For the text-containing cell, return its midpoint in [X, Y] coordinate format. 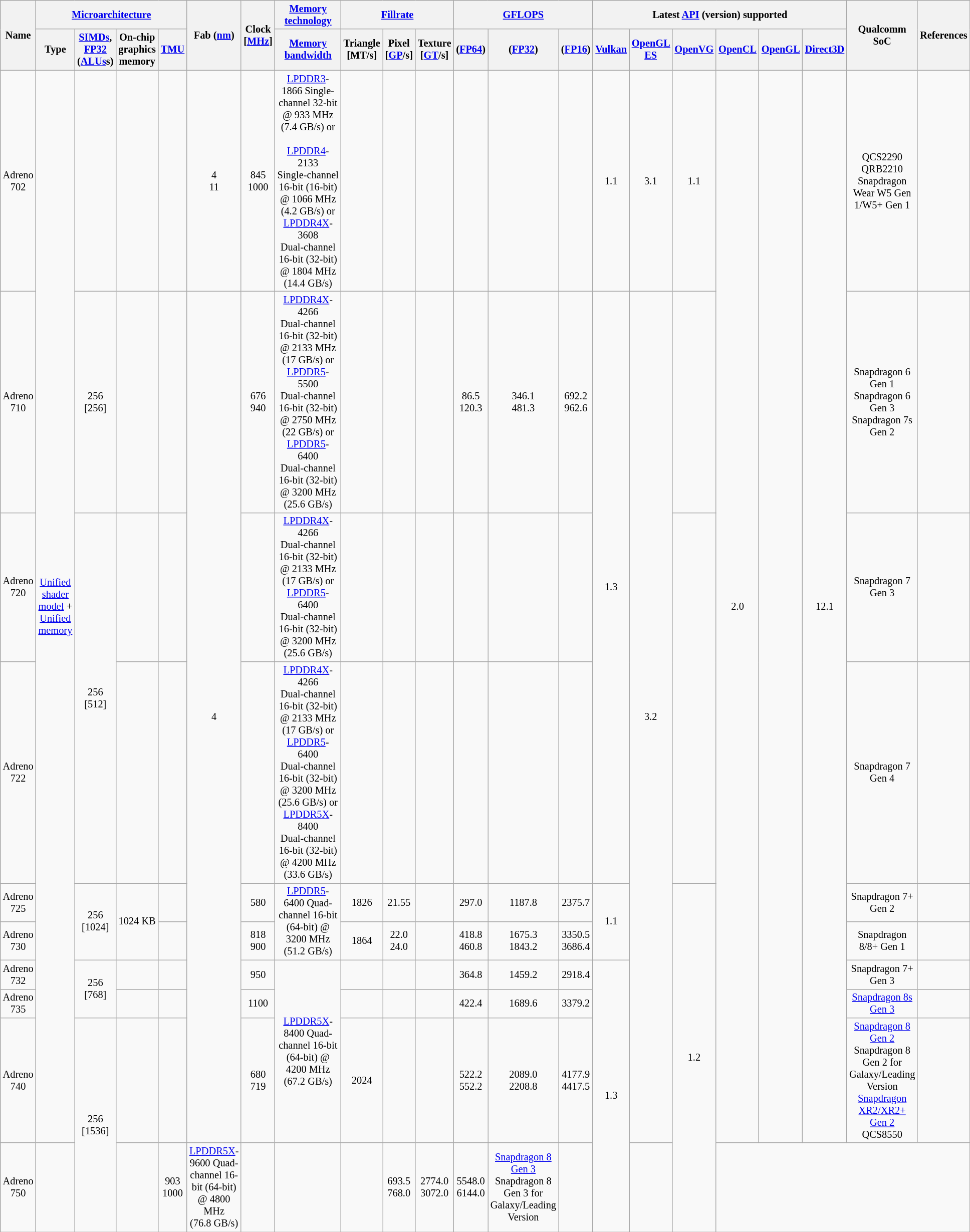
3379.2 [576, 1004]
LPDDR4X-4266 Dual‑channel 16‑bit (32-bit) @ 2133 MHz (17 GB/s) orLPDDR5-6400 Dual‑channel 16‑bit (32-bit) @ 3200 MHz (25.6 GB/s) [308, 587]
676940 [258, 402]
4 [214, 717]
418.8460.8 [471, 941]
Snapdragon 8/8+ Gen 1 [882, 941]
Snapdragon 8 Gen 2Snapdragon 8 Gen 2 for Galaxy/Leading VersionSnapdragon XR2/XR2+ Gen 2QCS8550 [882, 1080]
1864 [362, 941]
Adreno 732 [18, 974]
Adreno 720 [18, 587]
Snapdragon 7 Gen 3 [882, 587]
21.55 [399, 902]
256[512] [95, 697]
Microarchitecture [112, 15]
Snapdragon 8 Gen 3Snapdragon 8 Gen 3 for Galaxy/Leading Version [523, 1187]
LPDDR5X-9600 Quad-channel 16-bit (64-bit) @ 4800 MHz (76.8 GB/s) [214, 1187]
692.2962.6 [576, 402]
22.024.0 [399, 941]
LPDDR5-6400 Quad-channel 16-bit (64-bit) @ 3200 MHz (51.2 GB/s) [308, 921]
Pixel[GP/s] [399, 50]
Latest API (version) supported [719, 15]
364.8 [471, 974]
Clock [MHz] [258, 35]
1826 [362, 902]
GFLOPS [523, 15]
1.2 [694, 1057]
Adreno 750 [18, 1187]
950 [258, 974]
2089.02208.8 [523, 1080]
86.5120.3 [471, 402]
256[1024] [95, 921]
4177.94417.5 [576, 1080]
Snapdragon 7+ Gen 3 [882, 974]
OpenVG [694, 50]
Type [56, 50]
QCS2290QRB2210Snapdragon Wear W5 Gen 1/W5+ Gen 1 [882, 181]
Adreno 730 [18, 941]
522.2552.2 [471, 1080]
1459.2 [523, 974]
580 [258, 902]
346.1481.3 [523, 402]
OpenGL ES [651, 50]
(FP64) [471, 50]
818900 [258, 941]
Adreno 735 [18, 1004]
256[256] [95, 402]
1675.31843.2 [523, 941]
693.5768.0 [399, 1187]
12.1 [825, 606]
Texture[GT/s] [434, 50]
680 719 [258, 1080]
Memory technology [308, 15]
422.4 [471, 1004]
297.0 [471, 902]
903 1000 [172, 1187]
Snapdragon 6 Gen 1Snapdragon 6 Gen 3Snapdragon 7s Gen 2 [882, 402]
OpenCL [738, 50]
Adreno 725 [18, 902]
Fillrate [398, 15]
Triangle[MT/s] [362, 50]
1187.8 [523, 902]
LPDDR5X-8400 Quad-channel 16-bit (64-bit) @ 4200 MHz (67.2 GB/s) [308, 1051]
References [943, 35]
1100 [258, 1004]
Vulkan [611, 50]
8451000 [258, 181]
3.1 [651, 181]
2024 [362, 1080]
Snapdragon 8s Gen 3 [882, 1004]
Qualcomm SoC [882, 35]
256[768] [95, 989]
(FP16) [576, 50]
3.2 [651, 717]
Adreno 702 [18, 181]
Memory bandwidth [308, 50]
2774.03072.0 [434, 1187]
(FP32) [523, 50]
Fab (nm) [214, 35]
SIMDs, FP32(ALUss) [95, 50]
5548.06144.0 [471, 1187]
Name [18, 35]
1024 KB [137, 921]
Snapdragon 7+ Gen 2 [882, 902]
2375.7 [576, 902]
On-chip graphics memory [137, 50]
256[1536] [95, 1124]
2918.4 [576, 974]
Direct3D [825, 50]
OpenGL [781, 50]
TMU [172, 50]
2.0 [738, 606]
3350.53686.4 [576, 941]
Adreno 740 [18, 1080]
411 [214, 181]
Adreno 722 [18, 773]
Unified shader model + Unified memory [56, 606]
1689.6 [523, 1004]
Adreno 710 [18, 402]
Snapdragon 7 Gen 4 [882, 773]
